Return the [X, Y] coordinate for the center point of the cell that contains the specified text.  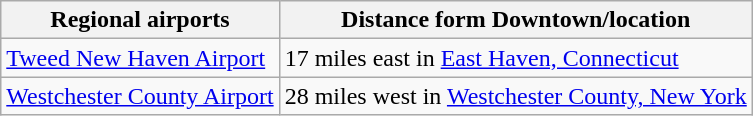
Regional airports [140, 20]
Tweed New Haven Airport [140, 58]
Westchester County Airport [140, 96]
Distance form Downtown/location [516, 20]
17 miles east in East Haven, Connecticut [516, 58]
28 miles west in Westchester County, New York [516, 96]
